Detect which cell encompasses the target text, then output its (x, y) center coordinate. 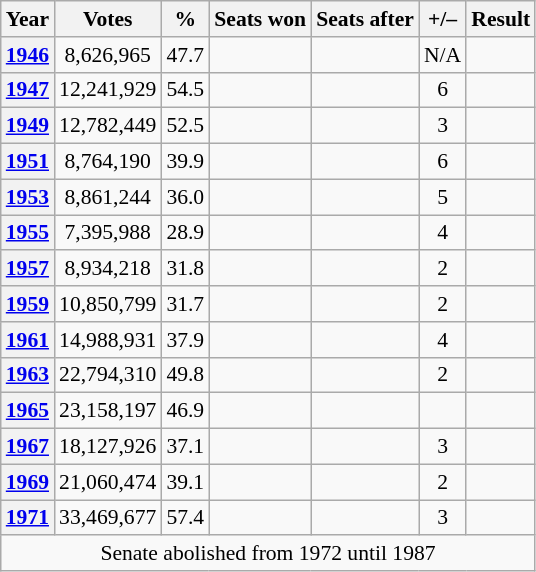
57.4 (185, 518)
37.9 (185, 340)
31.7 (185, 304)
7,395,988 (108, 233)
1955 (28, 233)
47.7 (185, 55)
+/– (442, 19)
1965 (28, 411)
28.9 (185, 233)
54.5 (185, 90)
Votes (108, 19)
21,060,474 (108, 482)
1969 (28, 482)
1947 (28, 90)
1963 (28, 375)
5 (442, 197)
23,158,197 (108, 411)
Seats won (260, 19)
1957 (28, 269)
Year (28, 19)
1961 (28, 340)
1971 (28, 518)
Senate abolished from 1972 until 1987 (268, 554)
22,794,310 (108, 375)
1959 (28, 304)
14,988,931 (108, 340)
Seats after (365, 19)
39.1 (185, 482)
49.8 (185, 375)
1949 (28, 126)
1953 (28, 197)
8,764,190 (108, 162)
% (185, 19)
46.9 (185, 411)
N/A (442, 55)
8,861,244 (108, 197)
Result (500, 19)
1967 (28, 447)
37.1 (185, 447)
10,850,799 (108, 304)
8,934,218 (108, 269)
12,782,449 (108, 126)
12,241,929 (108, 90)
39.9 (185, 162)
18,127,926 (108, 447)
1951 (28, 162)
36.0 (185, 197)
52.5 (185, 126)
31.8 (185, 269)
33,469,677 (108, 518)
8,626,965 (108, 55)
1946 (28, 55)
